Scan for the cell matching the given text and deliver its (X, Y) coordinate at center. 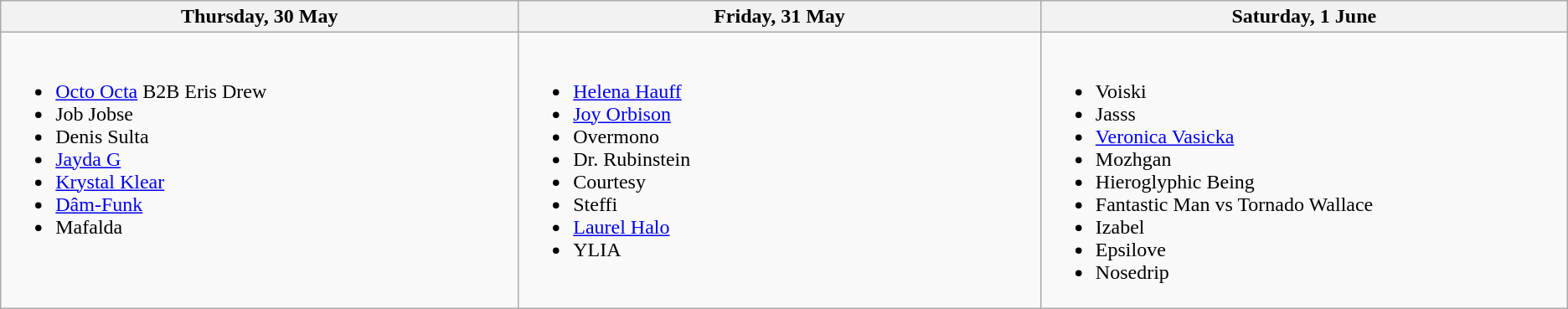
Thursday, 30 May (260, 17)
Friday, 31 May (780, 17)
VoiskiJasssVeronica VasickaMozhganHieroglyphic BeingFantastic Man vs Tornado WallaceIzabelEpsiloveNosedrip (1303, 171)
Octo Octa B2B Eris DrewJob JobseDenis SultaJayda GKrystal KlearDâm-FunkMafalda (260, 171)
Helena HauffJoy OrbisonOvermonoDr. RubinsteinCourtesySteffiLaurel HaloYLIA (780, 171)
Saturday, 1 June (1303, 17)
